Determine the (x, y) coordinate at the center of the cell enclosing the given text.  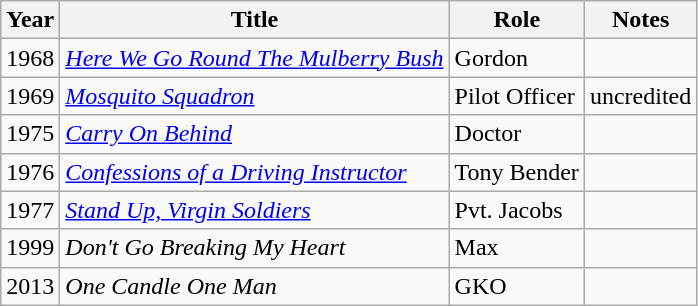
Stand Up, Virgin Soldiers (254, 210)
Confessions of a Driving Instructor (254, 172)
Gordon (516, 58)
Mosquito Squadron (254, 96)
GKO (516, 286)
1977 (30, 210)
Role (516, 20)
Max (516, 248)
Carry On Behind (254, 134)
2013 (30, 286)
Pilot Officer (516, 96)
Year (30, 20)
1969 (30, 96)
One Candle One Man (254, 286)
uncredited (640, 96)
Notes (640, 20)
Pvt. Jacobs (516, 210)
1968 (30, 58)
Here We Go Round The Mulberry Bush (254, 58)
1976 (30, 172)
Doctor (516, 134)
Title (254, 20)
1999 (30, 248)
1975 (30, 134)
Don't Go Breaking My Heart (254, 248)
Tony Bender (516, 172)
